Scan for the cell matching the given text and deliver its (X, Y) coordinate at center. 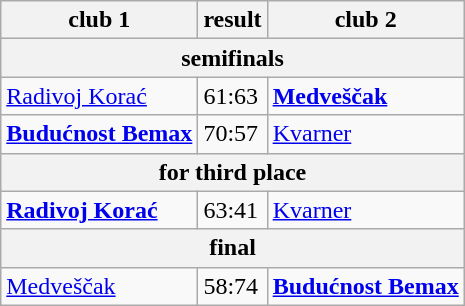
70:57 (232, 134)
58:74 (232, 286)
semifinals (233, 58)
club 1 (100, 20)
result (232, 20)
for third place (233, 172)
61:63 (232, 96)
final (233, 248)
club 2 (366, 20)
63:41 (232, 210)
